From the cell containing the given text, extract its center point as (X, Y) coordinate. 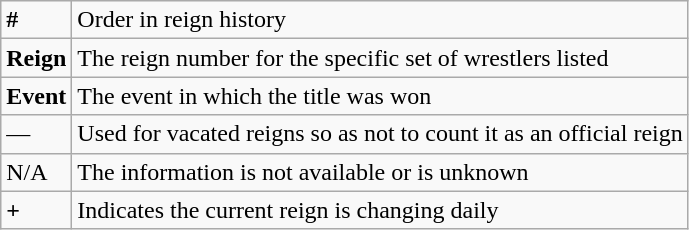
Order in reign history (380, 20)
+ (36, 210)
Event (36, 96)
# (36, 20)
The reign number for the specific set of wrestlers listed (380, 58)
N/A (36, 172)
The information is not available or is unknown (380, 172)
Indicates the current reign is changing daily (380, 210)
Used for vacated reigns so as not to count it as an official reign (380, 134)
— (36, 134)
The event in which the title was won (380, 96)
Reign (36, 58)
